Pinpoint the cell where the given text exists, returning its (X, Y) midpoint coordinate. 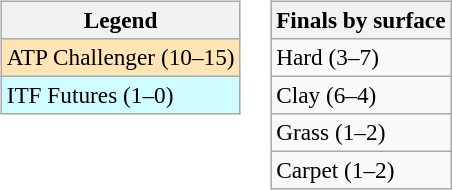
Finals by surface (361, 20)
Clay (6–4) (361, 95)
Carpet (1–2) (361, 171)
Legend (120, 20)
Grass (1–2) (361, 133)
ATP Challenger (10–15) (120, 57)
Hard (3–7) (361, 57)
ITF Futures (1–0) (120, 95)
